Provide the (x, y) coordinate of the cell's center where the given text is located.  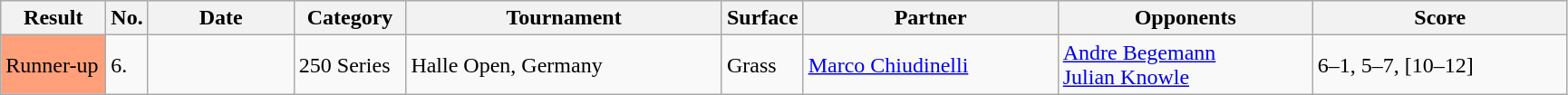
6. (127, 65)
Opponents (1186, 18)
Score (1439, 18)
250 Series (350, 65)
Marco Chiudinelli (930, 65)
Andre Begemann Julian Knowle (1186, 65)
No. (127, 18)
Halle Open, Germany (564, 65)
Category (350, 18)
Tournament (564, 18)
Result (53, 18)
Runner-up (53, 65)
Grass (762, 65)
Date (221, 18)
Surface (762, 18)
Partner (930, 18)
6–1, 5–7, [10–12] (1439, 65)
